Identify which cell holds the provided text, then report its (x, y) central coordinate. 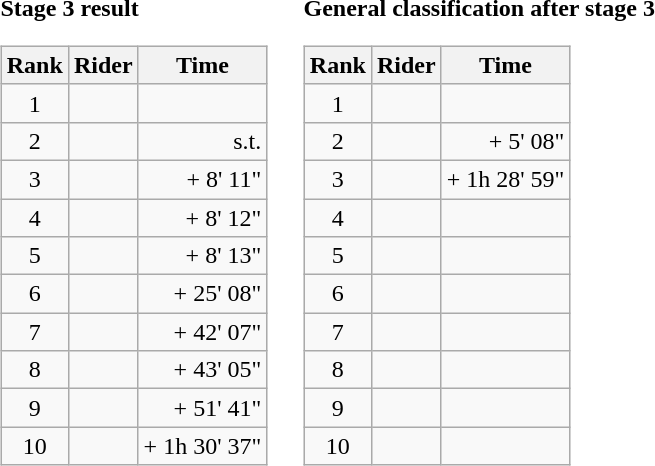
+ 43' 05" (202, 370)
+ 8' 13" (202, 256)
+ 8' 11" (202, 179)
s.t. (202, 141)
+ 42' 07" (202, 332)
+ 5' 08" (506, 141)
+ 51' 41" (202, 408)
+ 8' 12" (202, 217)
+ 1h 30' 37" (202, 446)
+ 25' 08" (202, 294)
+ 1h 28' 59" (506, 179)
